Return the (X, Y) coordinate for the center point of the cell that contains the specified text.  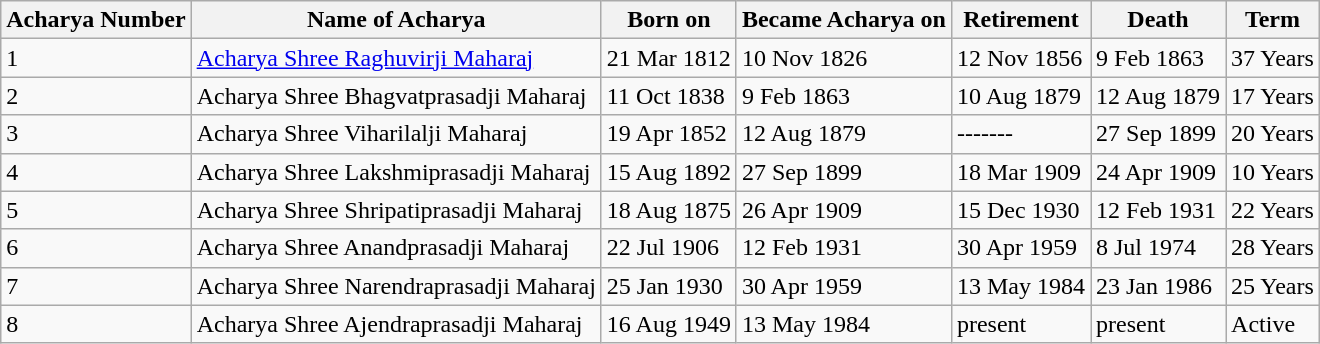
Term (1273, 20)
7 (96, 286)
4 (96, 172)
Acharya Shree Viharilalji Maharaj (396, 134)
------- (1020, 134)
8 (96, 324)
28 Years (1273, 248)
23 Jan 1986 (1158, 286)
Became Acharya on (844, 20)
1 (96, 58)
2 (96, 96)
22 Jul 1906 (668, 248)
37 Years (1273, 58)
6 (96, 248)
26 Apr 1909 (844, 210)
11 Oct 1838 (668, 96)
Retirement (1020, 20)
Name of Acharya (396, 20)
24 Apr 1909 (1158, 172)
19 Apr 1852 (668, 134)
25 Years (1273, 286)
20 Years (1273, 134)
Born on (668, 20)
Acharya Number (96, 20)
Acharya Shree Shripatiprasadji Maharaj (396, 210)
5 (96, 210)
25 Jan 1930 (668, 286)
Active (1273, 324)
15 Aug 1892 (668, 172)
Death (1158, 20)
16 Aug 1949 (668, 324)
3 (96, 134)
21 Mar 1812 (668, 58)
8 Jul 1974 (1158, 248)
Acharya Shree Anandprasadji Maharaj (396, 248)
10 Aug 1879 (1020, 96)
Acharya Shree Raghuvirji Maharaj (396, 58)
18 Aug 1875 (668, 210)
Acharya Shree Lakshmiprasadji Maharaj (396, 172)
17 Years (1273, 96)
12 Nov 1856 (1020, 58)
10 Nov 1826 (844, 58)
Acharya Shree Ajendraprasadji Maharaj (396, 324)
10 Years (1273, 172)
22 Years (1273, 210)
15 Dec 1930 (1020, 210)
Acharya Shree Bhagvatprasadji Maharaj (396, 96)
18 Mar 1909 (1020, 172)
Acharya Shree Narendraprasadji Maharaj (396, 286)
